Pinpoint the cell where the given text exists, returning its (X, Y) midpoint coordinate. 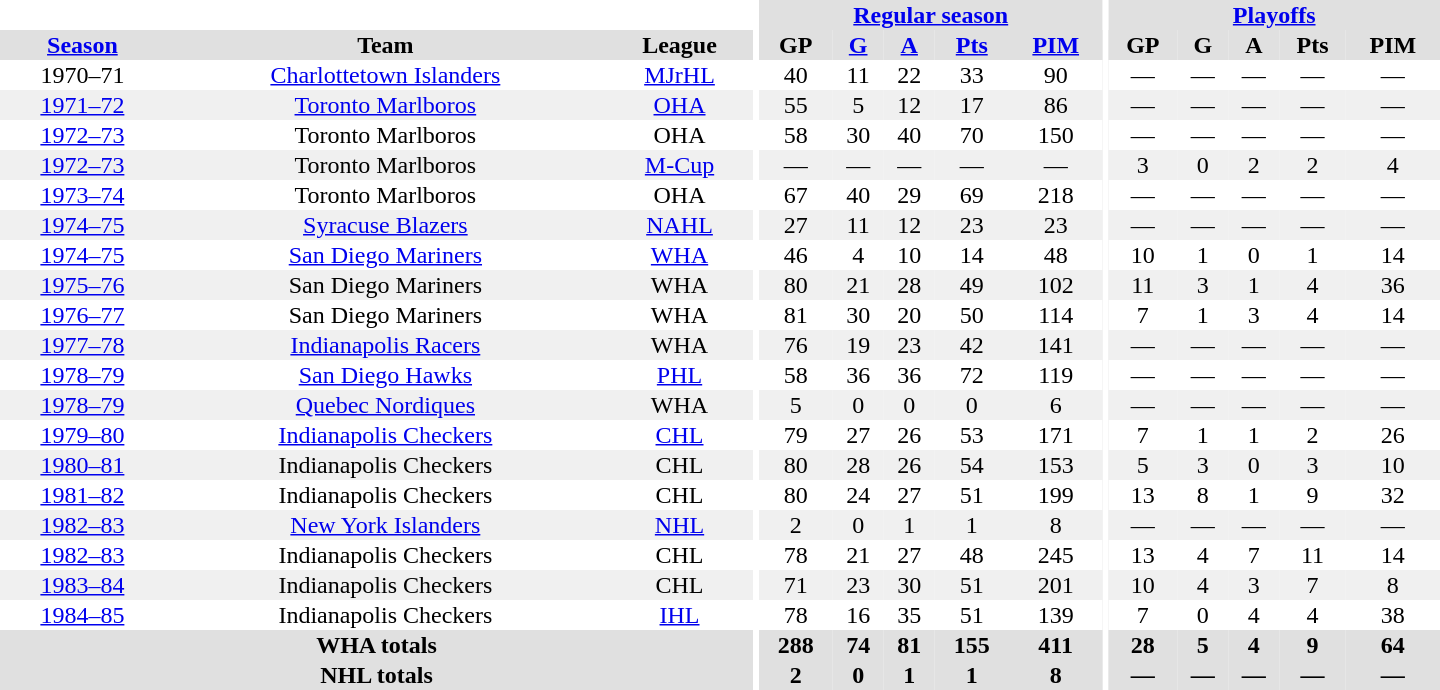
20 (910, 315)
New York Islanders (386, 525)
33 (972, 75)
1971–72 (82, 105)
69 (972, 195)
67 (796, 195)
72 (972, 375)
MJrHL (680, 75)
Syracuse Blazers (386, 225)
199 (1056, 495)
1975–76 (82, 285)
50 (972, 315)
411 (1056, 645)
64 (1393, 645)
M-Cup (680, 165)
76 (796, 345)
1976–77 (82, 315)
153 (1056, 465)
38 (1393, 615)
Playoffs (1274, 15)
22 (910, 75)
119 (1056, 375)
74 (858, 645)
55 (796, 105)
90 (1056, 75)
Team (386, 45)
NAHL (680, 225)
102 (1056, 285)
1977–78 (82, 345)
86 (1056, 105)
NHL totals (376, 675)
141 (1056, 345)
WHA totals (376, 645)
Indianapolis Racers (386, 345)
Regular season (931, 15)
17 (972, 105)
Quebec Nordiques (386, 405)
139 (1056, 615)
201 (1056, 585)
171 (1056, 435)
288 (796, 645)
PHL (680, 375)
1973–74 (82, 195)
NHL (680, 525)
6 (1056, 405)
150 (1056, 135)
114 (1056, 315)
35 (910, 615)
1979–80 (82, 435)
155 (972, 645)
16 (858, 615)
1983–84 (82, 585)
29 (910, 195)
42 (972, 345)
24 (858, 495)
1981–82 (82, 495)
53 (972, 435)
1970–71 (82, 75)
70 (972, 135)
245 (1056, 555)
San Diego Hawks (386, 375)
32 (1393, 495)
1984–85 (82, 615)
46 (796, 255)
League (680, 45)
Charlottetown Islanders (386, 75)
218 (1056, 195)
49 (972, 285)
54 (972, 465)
IHL (680, 615)
Season (82, 45)
79 (796, 435)
19 (858, 345)
1980–81 (82, 465)
71 (796, 585)
